From the cell containing the given text, extract its center point as (X, Y) coordinate. 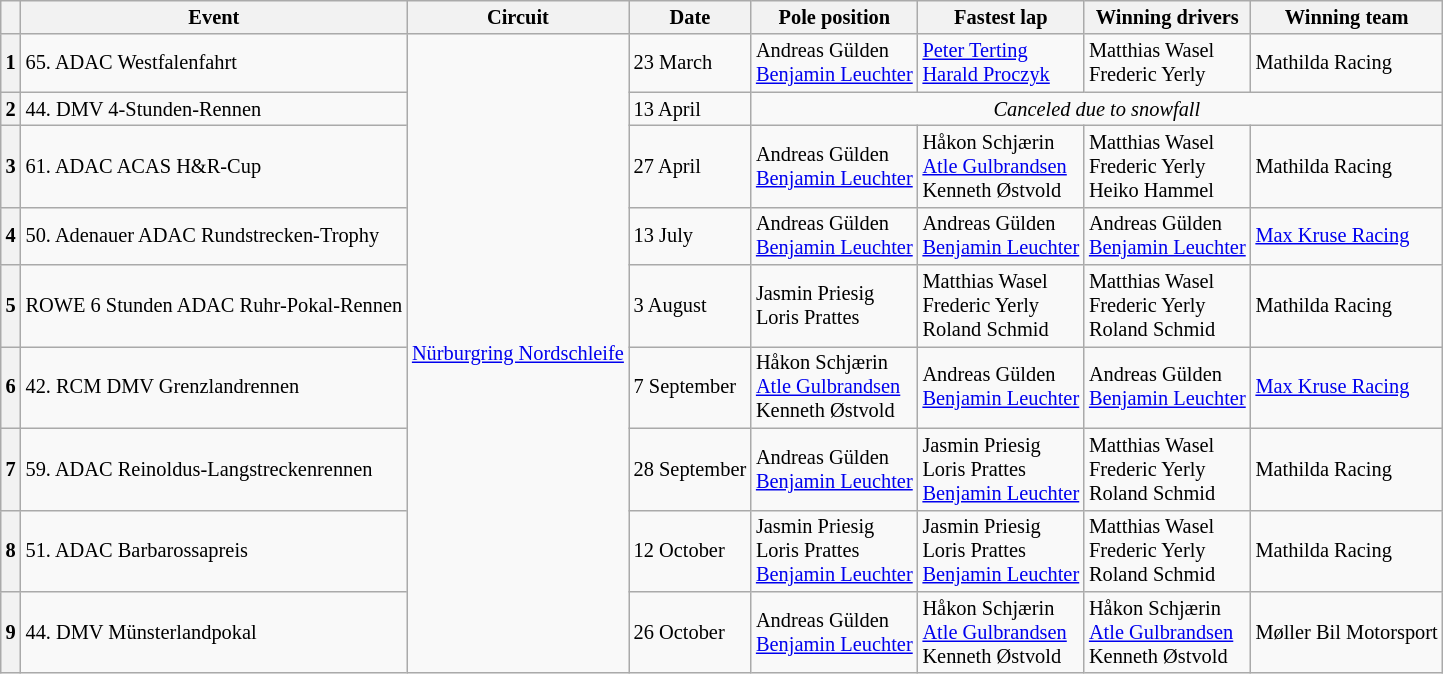
Date (690, 17)
27 April (690, 166)
13 July (690, 236)
1 (11, 63)
7 September (690, 387)
50. Adenauer ADAC Rundstrecken-Trophy (214, 236)
3 August (690, 306)
Winning team (1347, 17)
Circuit (518, 17)
61. ADAC ACAS H&R-Cup (214, 166)
44. DMV Münsterlandpokal (214, 632)
6 (11, 387)
12 October (690, 551)
Winning drivers (1167, 17)
Canceled due to snowfall (1097, 109)
Matthias Wasel Frederic Yerly Heiko Hammel (1167, 166)
Matthias Wasel Frederic Yerly (1167, 63)
Fastest lap (1001, 17)
Peter Terting Harald Proczyk (1001, 63)
51. ADAC Barbarossapreis (214, 551)
Event (214, 17)
26 October (690, 632)
8 (11, 551)
Pole position (834, 17)
7 (11, 469)
Jasmin Priesig Loris Prattes (834, 306)
28 September (690, 469)
ROWE 6 Stunden ADAC Ruhr-Pokal-Rennen (214, 306)
Møller Bil Motorsport (1347, 632)
44. DMV 4-Stunden-Rennen (214, 109)
4 (11, 236)
42. RCM DMV Grenzlandrennen (214, 387)
2 (11, 109)
3 (11, 166)
Nürburgring Nordschleife (518, 354)
9 (11, 632)
5 (11, 306)
23 March (690, 63)
65. ADAC Westfalenfahrt (214, 63)
13 April (690, 109)
59. ADAC Reinoldus-Langstreckenrennen (214, 469)
